Capture the cell that displays the provided text and extract its [x, y] central coordinate. 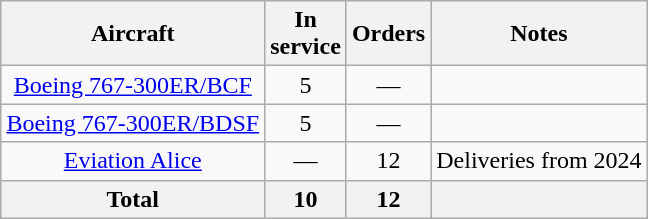
Deliveries from 2024 [539, 161]
Notes [539, 34]
Total [133, 199]
Boeing 767-300ER/BDSF [133, 123]
10 [306, 199]
Eviation Alice [133, 161]
Aircraft [133, 34]
In service [306, 34]
Orders [388, 34]
Boeing 767-300ER/BCF [133, 85]
